From the cell containing the given text, extract its center point as [X, Y] coordinate. 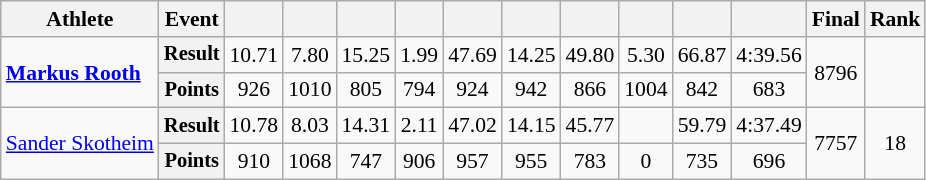
47.02 [472, 126]
0 [646, 162]
47.69 [472, 55]
957 [472, 162]
8796 [836, 72]
906 [419, 162]
866 [590, 90]
8.03 [310, 126]
Markus Rooth [80, 72]
955 [532, 162]
1.99 [419, 55]
10.78 [254, 126]
683 [768, 90]
14.25 [532, 55]
4:39.56 [768, 55]
1010 [310, 90]
59.79 [702, 126]
5.30 [646, 55]
Event [192, 19]
10.71 [254, 55]
910 [254, 162]
45.77 [590, 126]
15.25 [366, 55]
4:37.49 [768, 126]
747 [366, 162]
Sander Skotheim [80, 144]
7757 [836, 144]
794 [419, 90]
805 [366, 90]
924 [472, 90]
66.87 [702, 55]
Athlete [80, 19]
1068 [310, 162]
2.11 [419, 126]
735 [702, 162]
783 [590, 162]
7.80 [310, 55]
842 [702, 90]
696 [768, 162]
Final [836, 19]
1004 [646, 90]
14.15 [532, 126]
18 [896, 144]
49.80 [590, 55]
942 [532, 90]
14.31 [366, 126]
926 [254, 90]
Rank [896, 19]
